Return (X, Y) of the center of cell containing provided text 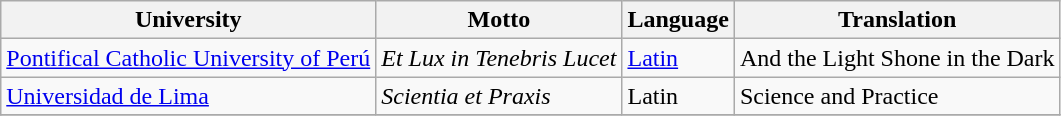
Et Lux in Tenebris Lucet (499, 58)
Science and Practice (897, 96)
Translation (897, 20)
Pontifical Catholic University of Perú (188, 58)
Language (678, 20)
Motto (499, 20)
And the Light Shone in the Dark (897, 58)
University (188, 20)
Universidad de Lima (188, 96)
Scientia et Praxis (499, 96)
